Return the [x, y] coordinate for the center point of the cell that contains the specified text.  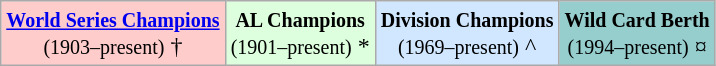
AL Champions(1901–present) * [300, 34]
World Series Champions(1903–present) † [113, 34]
Wild Card Berth(1994–present) ¤ [637, 34]
Division Champions(1969–present) ^ [467, 34]
